Find where the given text appears and provide that cell's center as [X, Y] coordinate. 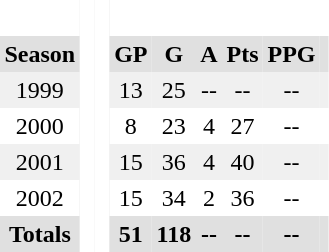
GP [131, 54]
27 [242, 126]
51 [131, 234]
A [209, 54]
2 [209, 198]
25 [174, 90]
G [174, 54]
34 [174, 198]
40 [242, 162]
1999 [40, 90]
Totals [40, 234]
2001 [40, 162]
23 [174, 126]
118 [174, 234]
2002 [40, 198]
2000 [40, 126]
13 [131, 90]
Season [40, 54]
Pts [242, 54]
8 [131, 126]
PPG [292, 54]
